Extract the (X, Y) coordinate from the center of the cell holding the provided text.  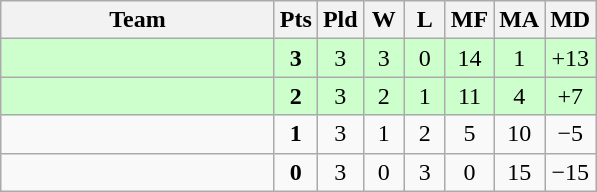
Pld (340, 20)
14 (469, 58)
4 (520, 96)
Pts (296, 20)
5 (469, 134)
MD (570, 20)
MA (520, 20)
MF (469, 20)
−15 (570, 172)
11 (469, 96)
15 (520, 172)
10 (520, 134)
W (384, 20)
−5 (570, 134)
+13 (570, 58)
L (424, 20)
Team (138, 20)
+7 (570, 96)
